Capture the cell that displays the provided text and extract its [X, Y] central coordinate. 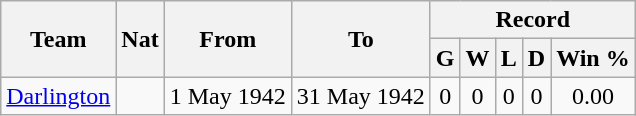
31 May 1942 [360, 96]
L [508, 58]
Record [532, 20]
Nat [140, 39]
1 May 1942 [228, 96]
Team [58, 39]
To [360, 39]
G [445, 58]
0.00 [594, 96]
Win % [594, 58]
Darlington [58, 96]
From [228, 39]
W [478, 58]
D [536, 58]
